For the text-containing cell, return its midpoint in [X, Y] coordinate format. 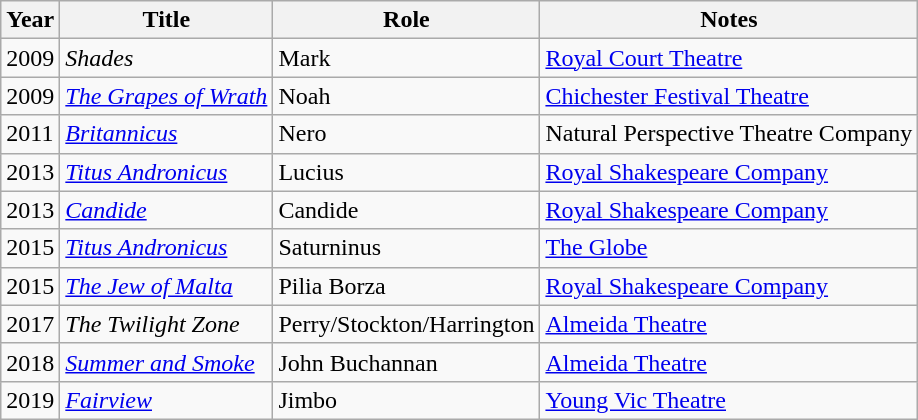
Shades [166, 58]
Year [30, 20]
Summer and Smoke [166, 362]
2018 [30, 362]
Royal Court Theatre [729, 58]
Fairview [166, 400]
2017 [30, 324]
Role [406, 20]
The Grapes of Wrath [166, 96]
Nero [406, 134]
Noah [406, 96]
Chichester Festival Theatre [729, 96]
Natural Perspective Theatre Company [729, 134]
Pilia Borza [406, 286]
Jimbo [406, 400]
Perry/Stockton/Harrington [406, 324]
John Buchannan [406, 362]
Britannicus [166, 134]
The Globe [729, 248]
Lucius [406, 172]
The Jew of Malta [166, 286]
2019 [30, 400]
Young Vic Theatre [729, 400]
Title [166, 20]
2011 [30, 134]
Notes [729, 20]
Mark [406, 58]
Saturninus [406, 248]
The Twilight Zone [166, 324]
